Find where the given text appears and provide that cell's center as (X, Y) coordinate. 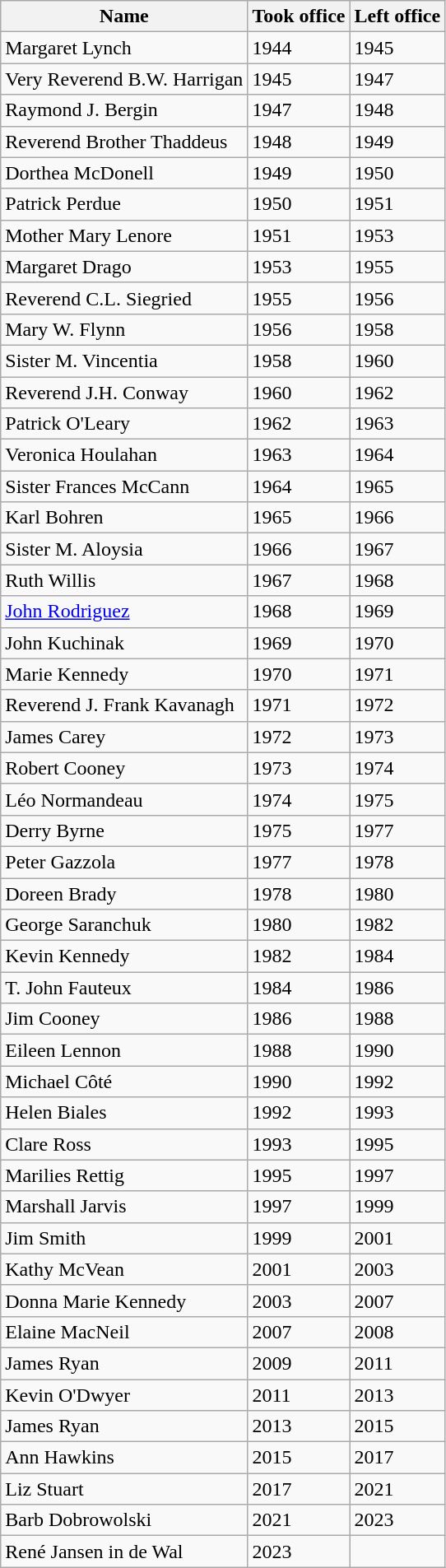
Marilies Rettig (124, 1175)
Ann Hawkins (124, 1458)
Name (124, 16)
Kevin Kennedy (124, 956)
Sister Frances McCann (124, 486)
Sister M. Aloysia (124, 549)
Marshall Jarvis (124, 1207)
Reverend Brother Thaddeus (124, 142)
Helen Biales (124, 1113)
René Jansen in de Wal (124, 1552)
Took office (299, 16)
John Kuchinak (124, 643)
Left office (397, 16)
Raymond J. Bergin (124, 110)
Reverend J. Frank Kavanagh (124, 705)
Jim Smith (124, 1238)
Peter Gazzola (124, 862)
Sister M. Vincentia (124, 361)
Kathy McVean (124, 1269)
1944 (299, 48)
Karl Bohren (124, 518)
Derry Byrne (124, 831)
Doreen Brady (124, 893)
Margaret Drago (124, 267)
Kevin O'Dwyer (124, 1395)
Patrick Perdue (124, 204)
George Saranchuk (124, 925)
Clare Ross (124, 1144)
Michael Côté (124, 1082)
John Rodriguez (124, 612)
Patrick O'Leary (124, 424)
Léo Normandeau (124, 799)
T. John Fauteux (124, 988)
Robert Cooney (124, 768)
Eileen Lennon (124, 1050)
Margaret Lynch (124, 48)
Elaine MacNeil (124, 1332)
Veronica Houlahan (124, 455)
Liz Stuart (124, 1489)
Reverend C.L. Siegried (124, 298)
2008 (397, 1332)
Jim Cooney (124, 1019)
Dorthea McDonell (124, 173)
James Carey (124, 737)
2009 (299, 1363)
Ruth Willis (124, 580)
Very Reverend B.W. Harrigan (124, 79)
Mary W. Flynn (124, 329)
Marie Kennedy (124, 674)
Reverend J.H. Conway (124, 393)
Barb Dobrowolski (124, 1520)
Donna Marie Kennedy (124, 1300)
Mother Mary Lenore (124, 235)
